Determine the [x, y] coordinate at the center of the cell enclosing the given text.  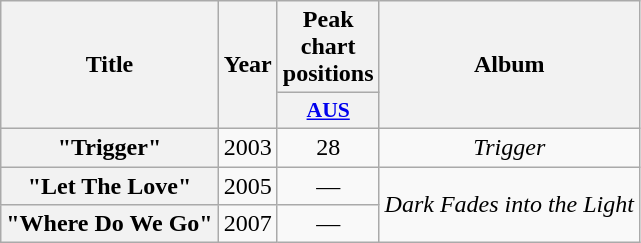
Trigger [509, 147]
Title [110, 65]
2007 [248, 224]
28 [328, 147]
"Let The Love" [110, 185]
2003 [248, 147]
2005 [248, 185]
Album [509, 65]
AUS [328, 111]
Peak chart positions [328, 47]
Dark Fades into the Light [509, 204]
"Trigger" [110, 147]
Year [248, 65]
"Where Do We Go" [110, 224]
